Identify which cell holds the provided text, then report its [x, y] central coordinate. 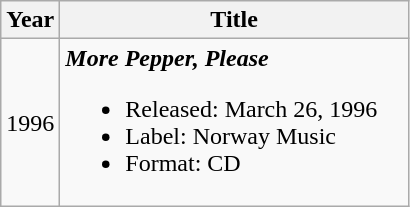
Title [234, 20]
1996 [30, 122]
More Pepper, PleaseReleased: March 26, 1996Label: Norway Music Format: CD [234, 122]
Year [30, 20]
